Search for the cell housing the specified text and yield its (X, Y) center coordinate. 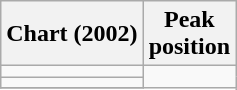
Chart (2002) (72, 34)
Peakposition (189, 34)
